Identify which cell holds the provided text, then report its [X, Y] central coordinate. 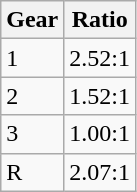
2.52:1 [100, 58]
R [32, 172]
Ratio [100, 20]
3 [32, 134]
1 [32, 58]
2.07:1 [100, 172]
Gear [32, 20]
1.52:1 [100, 96]
2 [32, 96]
1.00:1 [100, 134]
